Find where the given text appears and provide that cell's center as (X, Y) coordinate. 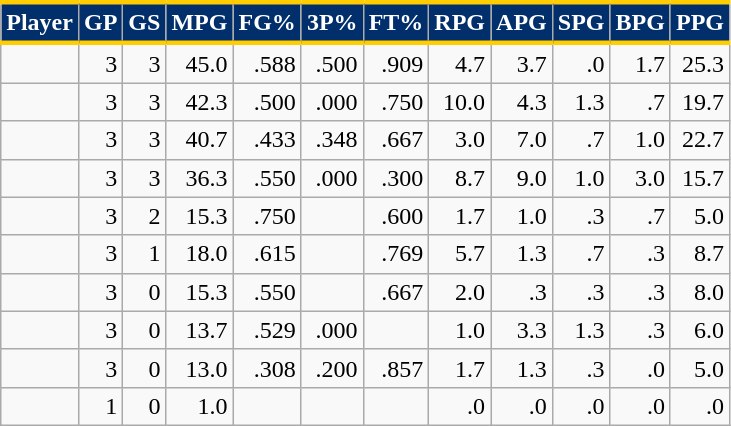
APG (522, 22)
5.7 (460, 254)
.200 (332, 368)
.909 (396, 63)
2 (144, 216)
.433 (267, 140)
3.7 (522, 63)
.615 (267, 254)
.857 (396, 368)
4.3 (522, 102)
10.0 (460, 102)
15.7 (700, 178)
FT% (396, 22)
22.7 (700, 140)
.600 (396, 216)
.300 (396, 178)
.769 (396, 254)
.308 (267, 368)
.348 (332, 140)
18.0 (200, 254)
40.7 (200, 140)
3.3 (522, 330)
GS (144, 22)
PPG (700, 22)
MPG (200, 22)
Player (40, 22)
9.0 (522, 178)
25.3 (700, 63)
3P% (332, 22)
13.7 (200, 330)
2.0 (460, 292)
8.0 (700, 292)
FG% (267, 22)
BPG (640, 22)
SPG (581, 22)
6.0 (700, 330)
RPG (460, 22)
19.7 (700, 102)
36.3 (200, 178)
4.7 (460, 63)
13.0 (200, 368)
.529 (267, 330)
7.0 (522, 140)
GP (100, 22)
45.0 (200, 63)
42.3 (200, 102)
.588 (267, 63)
